Capture the cell that displays the provided text and extract its [X, Y] central coordinate. 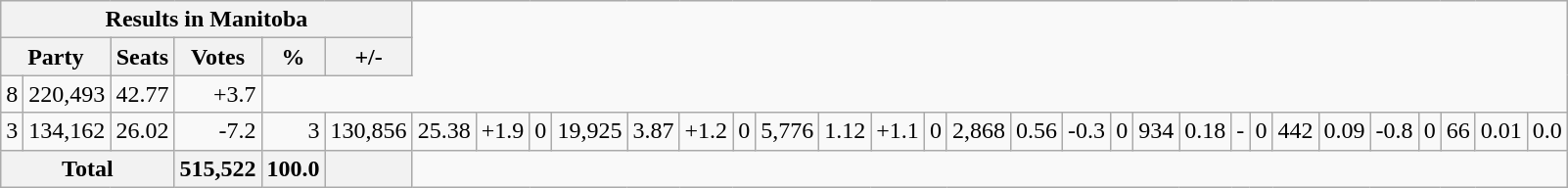
0.0 [1546, 131]
25.38 [444, 131]
130,856 [368, 131]
Results in Manitoba [207, 20]
1.12 [846, 131]
Total [88, 168]
2,868 [979, 131]
220,493 [67, 94]
0.56 [1038, 131]
- [1241, 131]
934 [1157, 131]
26.02 [143, 131]
442 [1296, 131]
66 [1458, 131]
-7.2 [217, 131]
Votes [217, 57]
134,162 [67, 131]
0.09 [1345, 131]
+3.7 [217, 94]
0.01 [1501, 131]
-0.8 [1394, 131]
Party [56, 57]
3.87 [654, 131]
100.0 [294, 168]
+1.2 [707, 131]
19,925 [589, 131]
+1.9 [503, 131]
+1.1 [899, 131]
% [294, 57]
42.77 [143, 94]
8 [12, 94]
+/- [368, 57]
-0.3 [1086, 131]
515,522 [217, 168]
0.18 [1206, 131]
Seats [143, 57]
5,776 [787, 131]
